Find where the given text appears and provide that cell's center as (X, Y) coordinate. 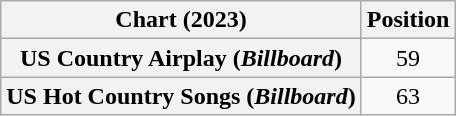
US Country Airplay (Billboard) (181, 58)
59 (408, 58)
US Hot Country Songs (Billboard) (181, 96)
Position (408, 20)
63 (408, 96)
Chart (2023) (181, 20)
